Return (X, Y) of the center of cell containing provided text 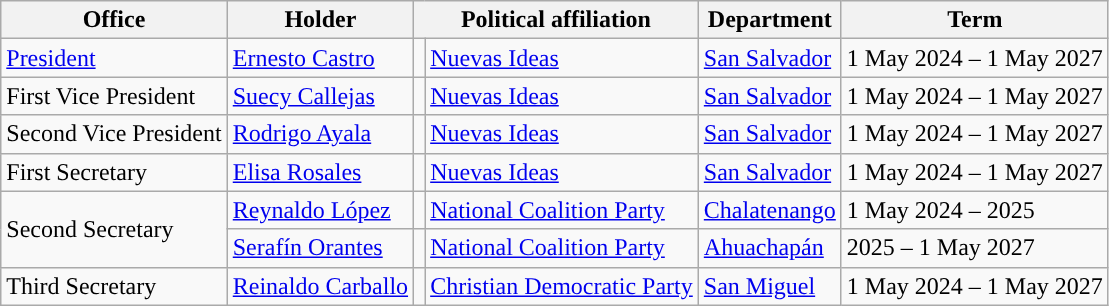
Chalatenango (770, 210)
First Vice President (114, 96)
Second Vice President (114, 134)
Christian Democratic Party (562, 286)
President (114, 58)
Holder (320, 20)
Term (974, 20)
Rodrigo Ayala (320, 134)
San Miguel (770, 286)
Reinaldo Carballo (320, 286)
Political affiliation (556, 20)
Reynaldo López (320, 210)
First Secretary (114, 172)
Ahuachapán (770, 248)
Ernesto Castro (320, 58)
Third Secretary (114, 286)
Office (114, 20)
Suecy Callejas (320, 96)
1 May 2024 – 2025 (974, 210)
Elisa Rosales (320, 172)
Second Secretary (114, 229)
Serafín Orantes (320, 248)
Department (770, 20)
2025 – 1 May 2027 (974, 248)
